Detect which cell encompasses the target text, then output its (X, Y) center coordinate. 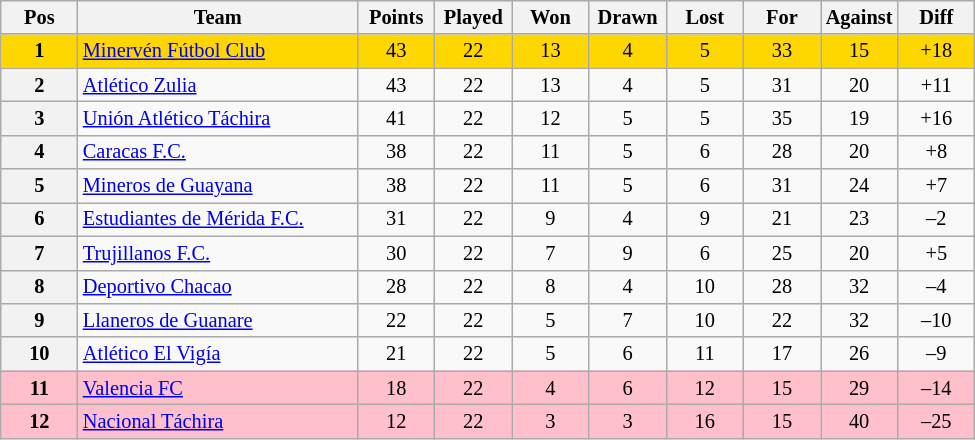
29 (858, 388)
Trujillanos F.C. (218, 253)
Against (858, 17)
For (782, 17)
33 (782, 51)
Played (474, 17)
Minervén Fútbol Club (218, 51)
24 (858, 186)
Team (218, 17)
Lost (704, 17)
Mineros de Guayana (218, 186)
17 (782, 354)
Caracas F.C. (218, 152)
Won (550, 17)
16 (704, 421)
Valencia FC (218, 388)
+7 (936, 186)
30 (396, 253)
40 (858, 421)
Points (396, 17)
2 (40, 85)
+16 (936, 118)
Nacional Táchira (218, 421)
–25 (936, 421)
26 (858, 354)
Llaneros de Guanare (218, 320)
Pos (40, 17)
Unión Atlético Táchira (218, 118)
41 (396, 118)
Atlético Zulia (218, 85)
Drawn (628, 17)
–10 (936, 320)
+5 (936, 253)
Estudiantes de Mérida F.C. (218, 219)
Atlético El Vigía (218, 354)
–2 (936, 219)
25 (782, 253)
Deportivo Chacao (218, 287)
+8 (936, 152)
+11 (936, 85)
Diff (936, 17)
1 (40, 51)
–9 (936, 354)
–14 (936, 388)
23 (858, 219)
–4 (936, 287)
35 (782, 118)
19 (858, 118)
+18 (936, 51)
18 (396, 388)
